Return the (x, y) coordinate for the center point of the cell that contains the specified text.  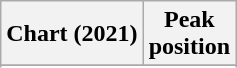
Chart (2021) (72, 34)
Peakposition (189, 34)
